From the cell containing the given text, extract its center point as [X, Y] coordinate. 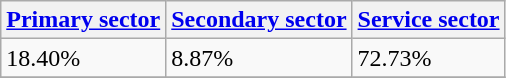
Primary sector [84, 20]
Service sector [428, 20]
72.73% [428, 58]
18.40% [84, 58]
8.87% [259, 58]
Secondary sector [259, 20]
